Search for the cell housing the specified text and yield its (x, y) center coordinate. 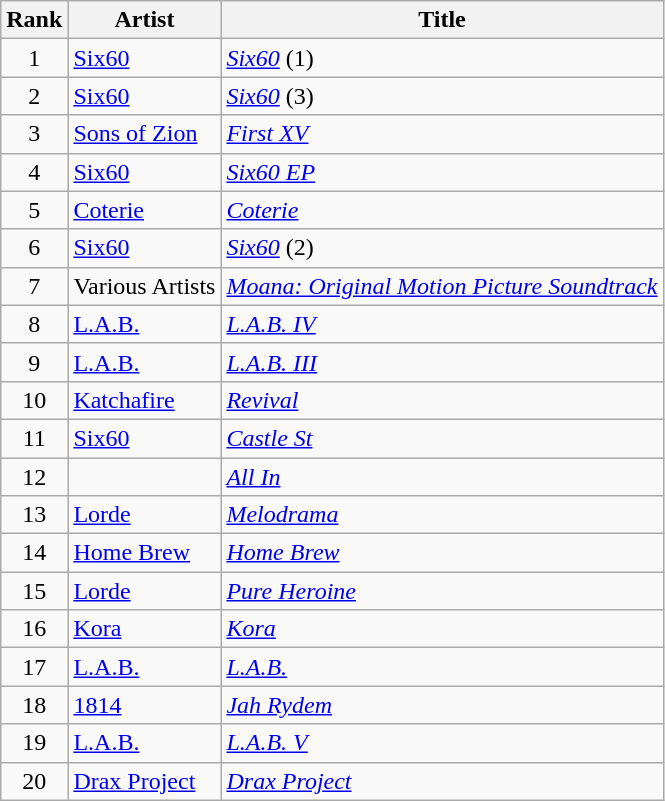
Melodrama (442, 515)
Moana: Original Motion Picture Soundtrack (442, 286)
8 (34, 324)
12 (34, 477)
1814 (144, 705)
Six60 (3) (442, 96)
14 (34, 553)
First XV (442, 134)
11 (34, 438)
5 (34, 210)
7 (34, 286)
6 (34, 248)
Title (442, 20)
Six60 (2) (442, 248)
19 (34, 743)
17 (34, 667)
Katchafire (144, 400)
All In (442, 477)
10 (34, 400)
16 (34, 629)
9 (34, 362)
18 (34, 705)
13 (34, 515)
Jah Rydem (442, 705)
Six60 (1) (442, 58)
Artist (144, 20)
1 (34, 58)
15 (34, 591)
Castle St (442, 438)
Revival (442, 400)
Six60 EP (442, 172)
L.A.B. V (442, 743)
3 (34, 134)
Various Artists (144, 286)
Pure Heroine (442, 591)
20 (34, 781)
Sons of Zion (144, 134)
Rank (34, 20)
4 (34, 172)
L.A.B. IV (442, 324)
L.A.B. III (442, 362)
2 (34, 96)
